Return the [X, Y] coordinate for the center point of the cell that contains the specified text.  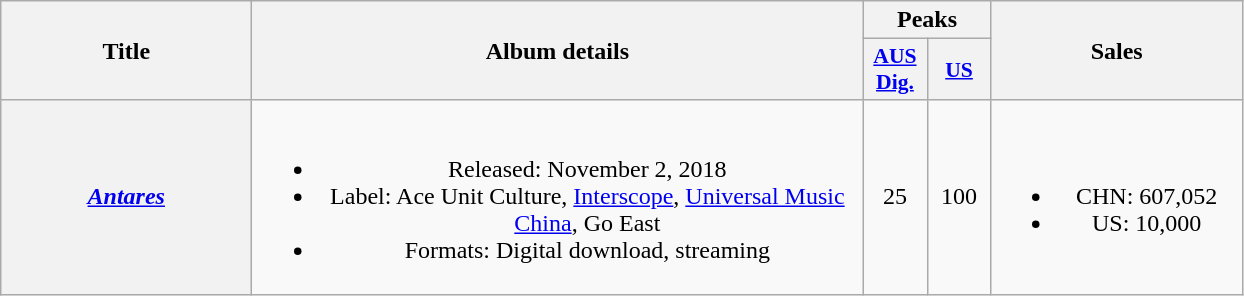
Title [126, 50]
US [959, 70]
25 [895, 197]
Album details [558, 50]
100 [959, 197]
Released: November 2, 2018Label: Ace Unit Culture, Interscope, Universal Music China, Go EastFormats: Digital download, streaming [558, 197]
AUSDig. [895, 70]
CHN: 607,052US: 10,000 [1116, 197]
Sales [1116, 50]
Antares [126, 197]
Peaks [927, 20]
